Output the (x, y) coordinate of the center of the cell containing the given text.  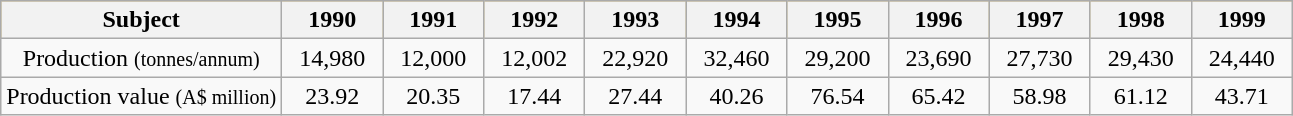
12,000 (434, 58)
27,730 (1040, 58)
1992 (534, 20)
12,002 (534, 58)
32,460 (736, 58)
17.44 (534, 96)
Subject (142, 20)
1999 (1242, 20)
29,430 (1140, 58)
Production (tonnes/annum) (142, 58)
14,980 (332, 58)
20.35 (434, 96)
1990 (332, 20)
1996 (938, 20)
61.12 (1140, 96)
1998 (1140, 20)
40.26 (736, 96)
29,200 (838, 58)
24,440 (1242, 58)
1994 (736, 20)
22,920 (636, 58)
23.92 (332, 96)
65.42 (938, 96)
1991 (434, 20)
43.71 (1242, 96)
27.44 (636, 96)
1993 (636, 20)
Production value (A$ million) (142, 96)
1997 (1040, 20)
23,690 (938, 58)
1995 (838, 20)
58.98 (1040, 96)
76.54 (838, 96)
